Capture the cell that displays the provided text and extract its [X, Y] central coordinate. 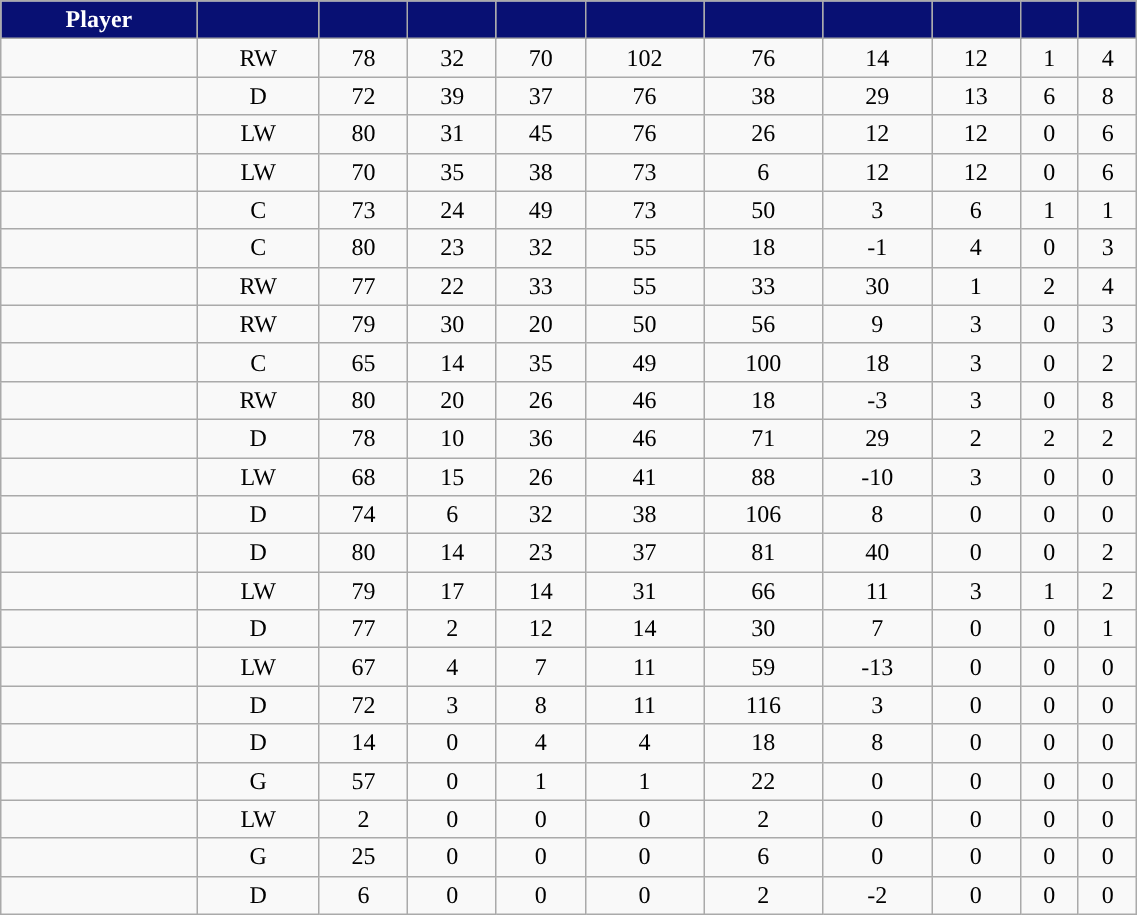
71 [764, 438]
10 [452, 438]
88 [764, 477]
100 [764, 362]
17 [452, 591]
Player [99, 20]
116 [764, 705]
40 [878, 553]
25 [364, 857]
74 [364, 515]
45 [540, 134]
59 [764, 667]
67 [364, 667]
24 [452, 210]
102 [644, 58]
66 [764, 591]
9 [878, 324]
106 [764, 515]
13 [976, 96]
41 [644, 477]
39 [452, 96]
81 [764, 553]
-1 [878, 248]
65 [364, 362]
-2 [878, 895]
-13 [878, 667]
36 [540, 438]
-3 [878, 400]
68 [364, 477]
15 [452, 477]
57 [364, 781]
56 [764, 324]
-10 [878, 477]
